From the cell containing the given text, extract its center point as [x, y] coordinate. 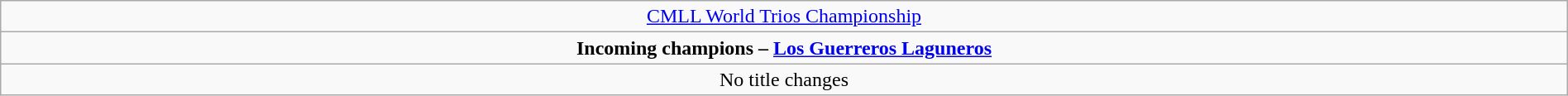
CMLL World Trios Championship [784, 17]
No title changes [784, 79]
Incoming champions – Los Guerreros Laguneros [784, 48]
